Search for the cell housing the specified text and yield its (X, Y) center coordinate. 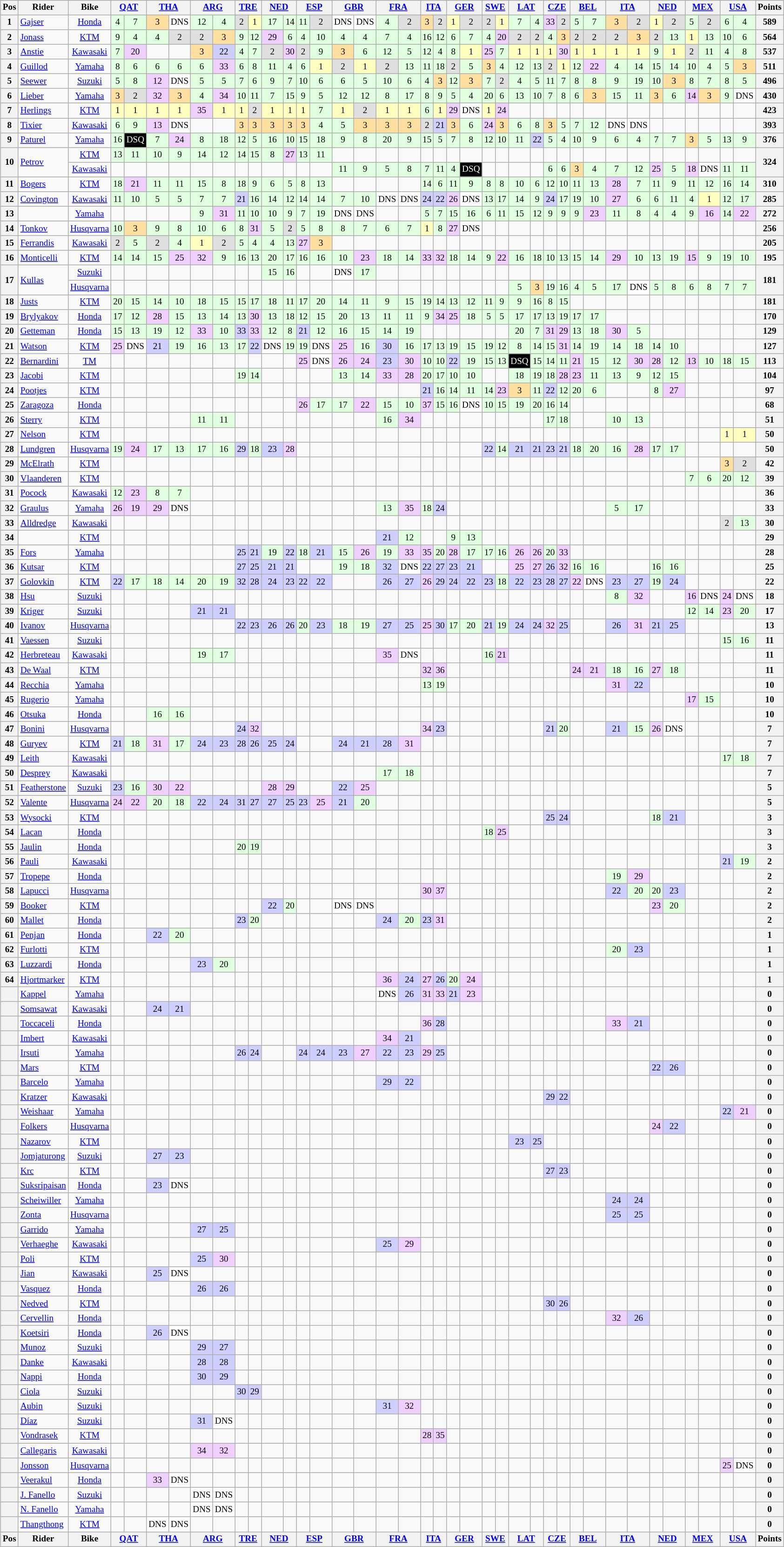
256 (770, 229)
McElrath (43, 464)
Anstie (43, 52)
Guillod (43, 67)
496 (770, 81)
Bonini (43, 729)
Toccaceli (43, 1024)
Bogers (43, 184)
113 (770, 361)
63 (9, 965)
Garrido (43, 1230)
52 (9, 803)
Koetsiri (43, 1333)
Munoz (43, 1348)
Veerakul (43, 1480)
Alldredge (43, 523)
Featherstone (43, 788)
Leith (43, 759)
Graulus (43, 508)
62 (9, 950)
Paturel (43, 140)
Getteman (43, 332)
Jonsson (43, 1466)
Pocock (43, 494)
170 (770, 317)
Barcelo (43, 1083)
Suksripaisan (43, 1186)
47 (9, 729)
61 (9, 935)
Scheiwiller (43, 1200)
Nappi (43, 1377)
Vlaanderen (43, 479)
423 (770, 111)
Fors (43, 552)
Tixier (43, 126)
49 (9, 759)
Jonass (43, 37)
Lacan (43, 832)
Herlings (43, 111)
Ivanov (43, 626)
Nedved (43, 1304)
Gajser (43, 22)
Ferrandis (43, 243)
Furlotti (43, 950)
Seewer (43, 81)
Watson (43, 346)
Vasquez (43, 1289)
Mars (43, 1068)
Jomjaturong (43, 1156)
TM (89, 361)
Booker (43, 906)
De Waal (43, 670)
Nazarov (43, 1142)
Otsuka (43, 714)
55 (9, 847)
Wysocki (43, 818)
Zonta (43, 1215)
Danke (43, 1362)
53 (9, 818)
Somsawat (43, 1009)
Díaz (43, 1421)
Kutsar (43, 567)
Kriger (43, 612)
310 (770, 184)
Aubin (43, 1406)
60 (9, 921)
45 (9, 700)
Pootjes (43, 390)
324 (770, 162)
Callegaris (43, 1451)
Thangthong (43, 1524)
Zaragoza (43, 405)
64 (9, 980)
Krc (43, 1171)
285 (770, 199)
Tropepe (43, 876)
127 (770, 346)
59 (9, 906)
Jacobi (43, 376)
Guryev (43, 744)
Pauli (43, 862)
Valente (43, 803)
97 (770, 390)
Lapucci (43, 891)
Irsuti (43, 1053)
Weishaar (43, 1112)
J. Fanello (43, 1495)
272 (770, 214)
393 (770, 126)
Recchia (43, 685)
Poli (43, 1259)
Imbert (43, 1038)
511 (770, 67)
56 (9, 862)
68 (770, 405)
Justs (43, 302)
Rugerio (43, 700)
430 (770, 96)
40 (9, 626)
57 (9, 876)
Tonkov (43, 229)
Hjortmarker (43, 980)
Folkers (43, 1127)
N. Fanello (43, 1510)
Cervellin (43, 1318)
Petrov (43, 162)
44 (9, 685)
Kappel (43, 994)
Brylyakov (43, 317)
Luzzardi (43, 965)
58 (9, 891)
Verhaeghe (43, 1244)
Bernardini (43, 361)
Vondrasek (43, 1436)
Sterry (43, 420)
Mallet (43, 921)
Golovkin (43, 582)
195 (770, 258)
Kullas (43, 280)
564 (770, 37)
Kratzer (43, 1097)
48 (9, 744)
41 (9, 641)
Hsu (43, 597)
46 (9, 714)
Lieber (43, 96)
129 (770, 332)
205 (770, 243)
104 (770, 376)
43 (9, 670)
Desprey (43, 773)
Vaessen (43, 641)
Lundgren (43, 450)
38 (9, 597)
Ciola (43, 1392)
Nelson (43, 435)
537 (770, 52)
Monticelli (43, 258)
376 (770, 140)
Jian (43, 1274)
589 (770, 22)
Covington (43, 199)
54 (9, 832)
Penjan (43, 935)
Herbreteau (43, 656)
Jaulin (43, 847)
